Provide the [X, Y] coordinate of the cell's center where the given text is located.  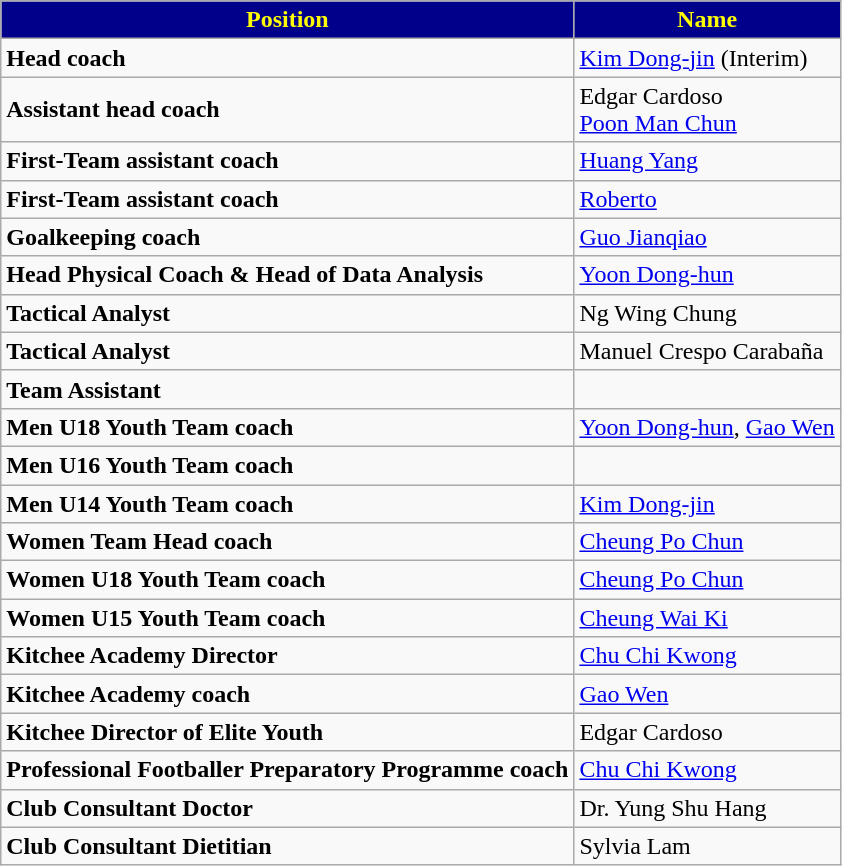
Edgar Cardoso Poon Man Chun [707, 110]
Guo Jianqiao [707, 237]
Women U15 Youth Team coach [288, 618]
Head Physical Coach & Head of Data Analysis [288, 275]
Assistant head coach [288, 110]
Club Consultant Doctor [288, 808]
Team Assistant [288, 389]
Club Consultant Dietitian [288, 846]
Cheung Wai Ki [707, 618]
Goalkeeping coach [288, 237]
Dr. Yung Shu Hang [707, 808]
Edgar Cardoso [707, 732]
Professional Footballer Preparatory Programme coach [288, 770]
Kitchee Academy Director [288, 656]
Kim Dong-jin [707, 503]
Name [707, 20]
Ng Wing Chung [707, 313]
Gao Wen [707, 694]
Position [288, 20]
Huang Yang [707, 161]
Men U18 Youth Team coach [288, 427]
Yoon Dong-hun, Gao Wen [707, 427]
Kitchee Academy coach [288, 694]
Men U16 Youth Team coach [288, 465]
Head coach [288, 58]
Women U18 Youth Team coach [288, 580]
Roberto [707, 199]
Kitchee Director of Elite Youth [288, 732]
Kim Dong-jin (Interim) [707, 58]
Women Team Head coach [288, 542]
Men U14 Youth Team coach [288, 503]
Manuel Crespo Carabaña [707, 351]
Yoon Dong-hun [707, 275]
Sylvia Lam [707, 846]
